Search for the cell housing the specified text and yield its [x, y] center coordinate. 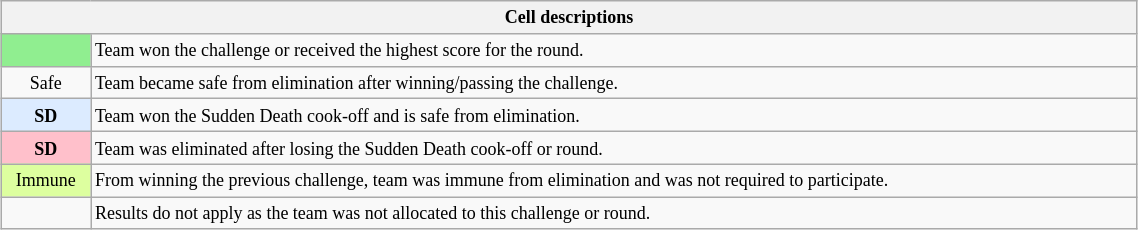
Results do not apply as the team was not allocated to this challenge or round. [614, 214]
From winning the previous challenge, team was immune from elimination and was not required to participate. [614, 180]
Team became safe from elimination after winning/passing the challenge. [614, 82]
Safe [46, 82]
Immune [46, 180]
Cell descriptions [569, 18]
Team won the challenge or received the highest score for the round. [614, 50]
Team was eliminated after losing the Sudden Death cook-off or round. [614, 148]
Team won the Sudden Death cook-off and is safe from elimination. [614, 116]
